From the cell containing the given text, extract its center point as (X, Y) coordinate. 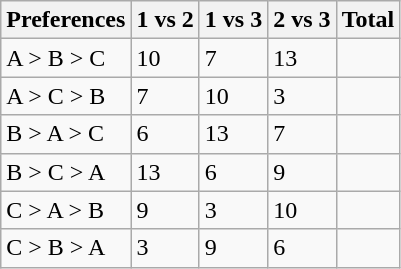
B > C > A (66, 172)
1 vs 2 (165, 20)
1 vs 3 (233, 20)
B > A > C (66, 134)
Total (368, 20)
2 vs 3 (302, 20)
A > C > B (66, 96)
C > A > B (66, 210)
A > B > C (66, 58)
Preferences (66, 20)
C > B > A (66, 248)
